Locate the cell with the specified text and output its (X, Y) center coordinate. 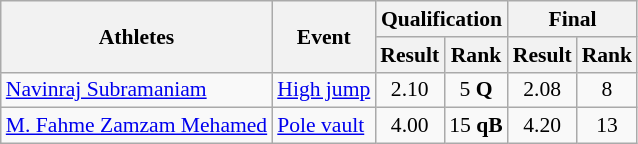
4.00 (410, 126)
Final (572, 19)
2.10 (410, 90)
8 (608, 90)
Pole vault (324, 126)
Athletes (136, 36)
M. Fahme Zamzam Mehamed (136, 126)
Event (324, 36)
2.08 (542, 90)
4.20 (542, 126)
Navinraj Subramaniam (136, 90)
15 qB (476, 126)
Qualification (441, 19)
High jump (324, 90)
5 Q (476, 90)
13 (608, 126)
